Extract the [x, y] coordinate from the center of the cell holding the provided text.  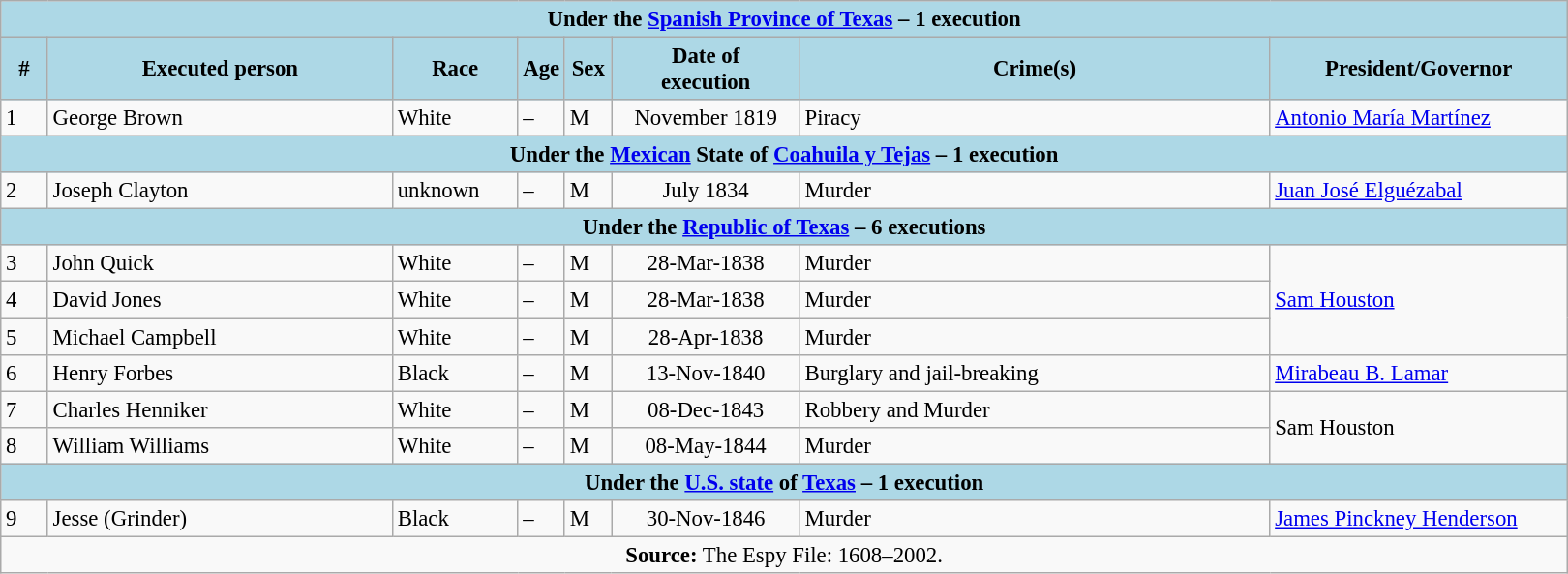
Sex [588, 70]
5 [25, 337]
President/Governor [1419, 70]
6 [25, 373]
November 1819 [706, 118]
Burglary and jail-breaking [1035, 373]
William Williams [220, 445]
2 [25, 191]
Mirabeau B. Lamar [1419, 373]
Age [542, 70]
Executed person [220, 70]
James Pinckney Henderson [1419, 519]
Under the U.S. state of Texas – 1 execution [784, 482]
Henry Forbes [220, 373]
08-May-1844 [706, 445]
Antonio María Martínez [1419, 118]
7 [25, 409]
13-Nov-1840 [706, 373]
Piracy [1035, 118]
Under the Spanish Province of Texas – 1 execution [784, 19]
Michael Campbell [220, 337]
July 1834 [706, 191]
1 [25, 118]
08-Dec-1843 [706, 409]
30-Nov-1846 [706, 519]
Crime(s) [1035, 70]
Race [455, 70]
Charles Henniker [220, 409]
Under the Republic of Texas – 6 executions [784, 227]
John Quick [220, 264]
Jesse (Grinder) [220, 519]
George Brown [220, 118]
28-Apr-1838 [706, 337]
3 [25, 264]
Robbery and Murder [1035, 409]
4 [25, 300]
David Jones [220, 300]
Juan José Elguézabal [1419, 191]
# [25, 70]
Source: The Espy File: 1608–2002. [784, 555]
8 [25, 445]
Under the Mexican State of Coahuila y Tejas – 1 execution [784, 155]
Joseph Clayton [220, 191]
unknown [455, 191]
Date of execution [706, 70]
9 [25, 519]
